Capture the cell that displays the provided text and extract its (x, y) central coordinate. 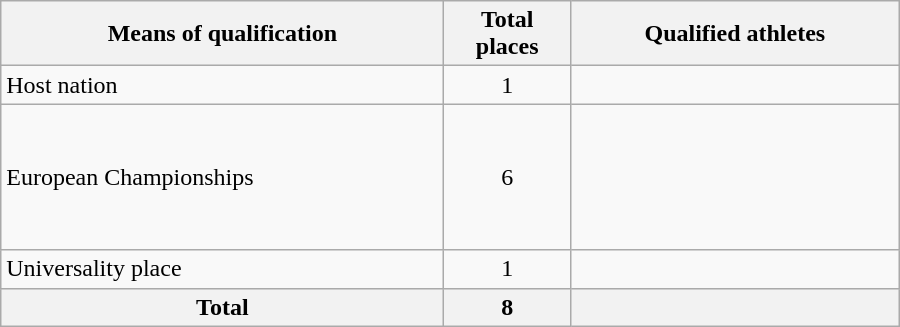
Host nation (222, 85)
Qualified athletes (734, 34)
Totalplaces (507, 34)
Total (222, 307)
6 (507, 177)
Universality place (222, 269)
8 (507, 307)
European Championships (222, 177)
Means of qualification (222, 34)
